Locate the cell with the specified text and output its [x, y] center coordinate. 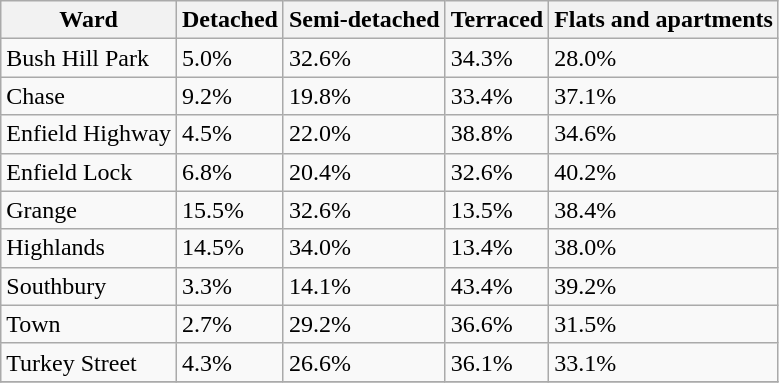
5.0% [230, 58]
Enfield Lock [89, 172]
37.1% [664, 96]
34.0% [364, 248]
Enfield Highway [89, 134]
15.5% [230, 210]
43.4% [496, 286]
14.1% [364, 286]
38.0% [664, 248]
4.3% [230, 362]
13.4% [496, 248]
36.6% [496, 324]
Detached [230, 20]
34.6% [664, 134]
Southbury [89, 286]
36.1% [496, 362]
38.4% [664, 210]
40.2% [664, 172]
33.4% [496, 96]
29.2% [364, 324]
26.6% [364, 362]
Chase [89, 96]
Highlands [89, 248]
Bush Hill Park [89, 58]
Terraced [496, 20]
34.3% [496, 58]
31.5% [664, 324]
2.7% [230, 324]
4.5% [230, 134]
Turkey Street [89, 362]
38.8% [496, 134]
Town [89, 324]
33.1% [664, 362]
14.5% [230, 248]
13.5% [496, 210]
Flats and apartments [664, 20]
9.2% [230, 96]
20.4% [364, 172]
19.8% [364, 96]
Grange [89, 210]
39.2% [664, 286]
Ward [89, 20]
28.0% [664, 58]
22.0% [364, 134]
Semi-detached [364, 20]
6.8% [230, 172]
3.3% [230, 286]
